Output the (X, Y) coordinate of the center of the cell containing the given text.  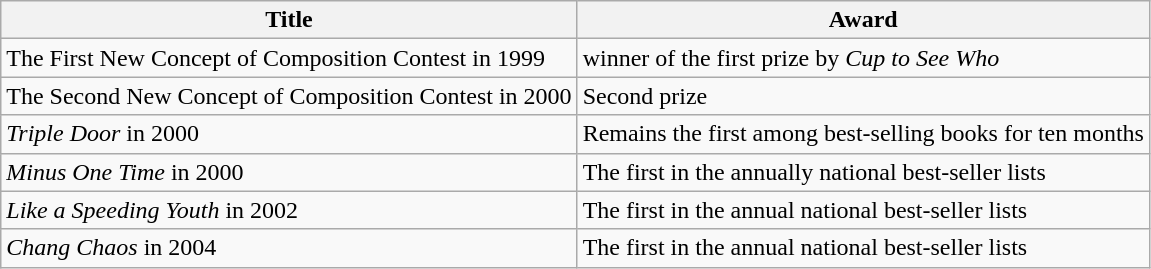
Chang Chaos in 2004 (289, 248)
Title (289, 20)
Minus One Time in 2000 (289, 172)
The First New Concept of Composition Contest in 1999 (289, 58)
Award (863, 20)
Triple Door in 2000 (289, 134)
winner of the first prize by Cup to See Who (863, 58)
Second prize (863, 96)
The Second New Concept of Composition Contest in 2000 (289, 96)
The first in the annually national best-seller lists (863, 172)
Like a Speeding Youth in 2002 (289, 210)
Remains the first among best-selling books for ten months (863, 134)
